Return [x, y] of the center of cell containing provided text 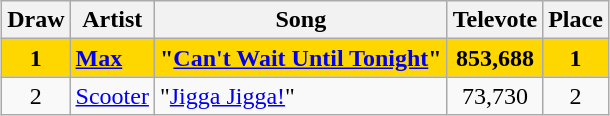
"Jigga Jigga!" [300, 96]
853,688 [494, 58]
73,730 [494, 96]
Draw [36, 20]
Artist [112, 20]
Televote [494, 20]
"Can't Wait Until Tonight" [300, 58]
Scooter [112, 96]
Max [112, 58]
Song [300, 20]
Place [576, 20]
